Scan for the cell matching the given text and deliver its [X, Y] coordinate at center. 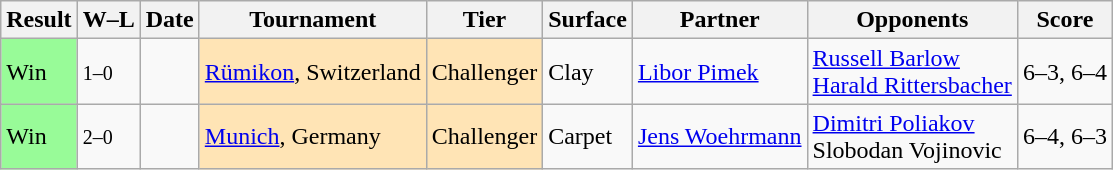
Score [1064, 20]
Result [39, 20]
1–0 [108, 72]
Rümikon, Switzerland [312, 72]
Opponents [912, 20]
Carpet [588, 136]
W–L [108, 20]
Jens Woehrmann [720, 136]
Munich, Germany [312, 136]
Date [170, 20]
2–0 [108, 136]
Tier [484, 20]
Russell Barlow Harald Rittersbacher [912, 72]
Tournament [312, 20]
Clay [588, 72]
Surface [588, 20]
6–3, 6–4 [1064, 72]
Dimitri Poliakov Slobodan Vojinovic [912, 136]
Libor Pimek [720, 72]
6–4, 6–3 [1064, 136]
Partner [720, 20]
